Identify which cell holds the provided text, then report its [X, Y] central coordinate. 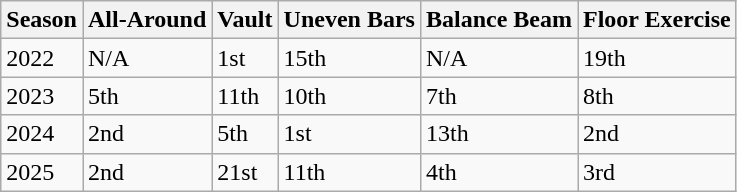
2023 [42, 96]
2025 [42, 172]
Uneven Bars [349, 20]
4th [498, 172]
All-Around [146, 20]
2024 [42, 134]
21st [245, 172]
3rd [658, 172]
Season [42, 20]
13th [498, 134]
Balance Beam [498, 20]
19th [658, 58]
Vault [245, 20]
10th [349, 96]
2022 [42, 58]
15th [349, 58]
8th [658, 96]
7th [498, 96]
Floor Exercise [658, 20]
